Find where the given text appears and provide that cell's center as (x, y) coordinate. 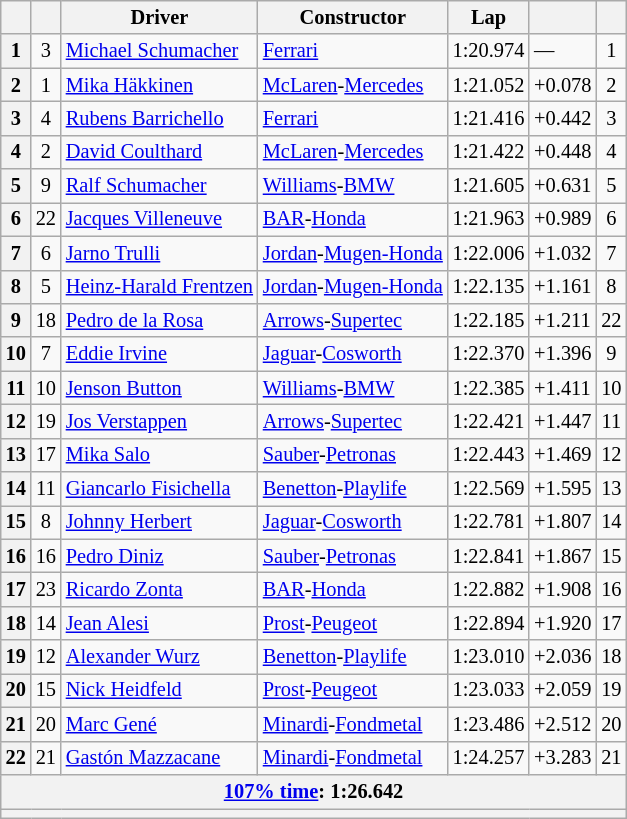
+1.211 (562, 320)
+0.442 (562, 118)
1:24.257 (489, 758)
1:21.963 (489, 219)
Jenson Button (160, 388)
1:22.006 (489, 253)
1:23.033 (489, 690)
Marc Gené (160, 724)
Alexander Wurz (160, 657)
1:22.894 (489, 623)
1:22.841 (489, 556)
+1.807 (562, 522)
+3.283 (562, 758)
1:23.486 (489, 724)
Driver (160, 17)
1:22.370 (489, 354)
Ricardo Zonta (160, 589)
+1.469 (562, 455)
Constructor (353, 17)
+0.631 (562, 186)
Eddie Irvine (160, 354)
Pedro de la Rosa (160, 320)
1:22.185 (489, 320)
Giancarlo Fisichella (160, 489)
1:22.135 (489, 287)
+1.447 (562, 421)
1:22.385 (489, 388)
1:21.605 (489, 186)
+1.920 (562, 623)
1:21.422 (489, 152)
1:22.569 (489, 489)
Heinz-Harald Frentzen (160, 287)
+1.867 (562, 556)
23 (46, 589)
1:22.443 (489, 455)
Jos Verstappen (160, 421)
Gastón Mazzacane (160, 758)
+1.908 (562, 589)
+1.411 (562, 388)
David Coulthard (160, 152)
+1.595 (562, 489)
Ralf Schumacher (160, 186)
1:22.882 (489, 589)
Mika Salo (160, 455)
+1.396 (562, 354)
Johnny Herbert (160, 522)
+0.989 (562, 219)
107% time: 1:26.642 (314, 791)
1:23.010 (489, 657)
1:21.052 (489, 85)
+2.059 (562, 690)
Jacques Villeneuve (160, 219)
1:22.421 (489, 421)
+1.161 (562, 287)
Lap (489, 17)
1:22.781 (489, 522)
+2.036 (562, 657)
Jarno Trulli (160, 253)
Nick Heidfeld (160, 690)
+0.078 (562, 85)
Michael Schumacher (160, 51)
Jean Alesi (160, 623)
+0.448 (562, 152)
+2.512 (562, 724)
Pedro Diniz (160, 556)
Mika Häkkinen (160, 85)
+1.032 (562, 253)
Rubens Barrichello (160, 118)
— (562, 51)
1:21.416 (489, 118)
1:20.974 (489, 51)
